Locate the cell with the specified text and output its (x, y) center coordinate. 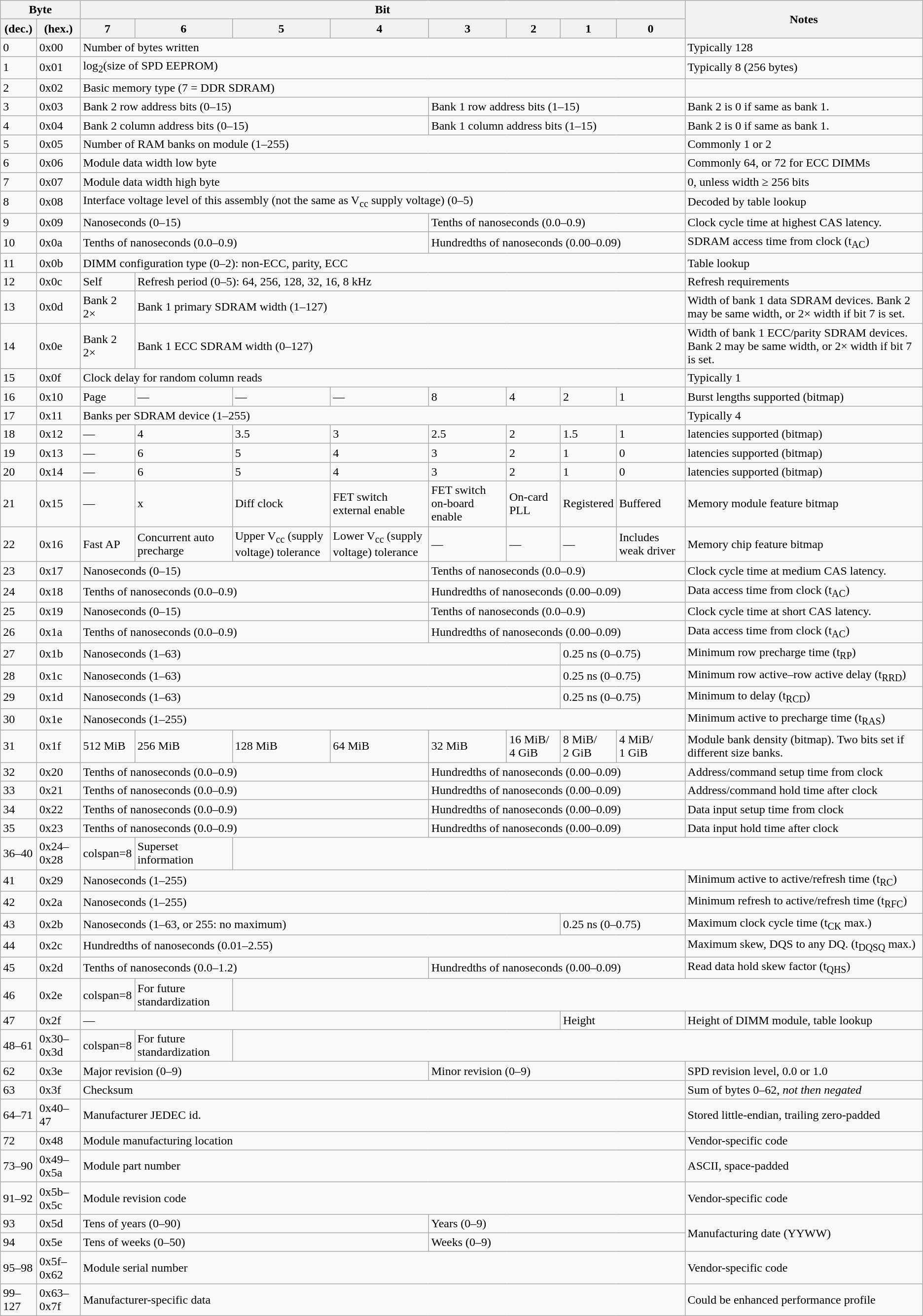
13 (19, 308)
0x05 (58, 144)
0, unless width ≥ 256 bits (804, 182)
Module part number (383, 1166)
Concurrent auto precharge (183, 544)
Module data width low byte (383, 163)
512 MiB (107, 746)
21 (19, 504)
63 (19, 1090)
0x49–0x5a (58, 1166)
Width of bank 1 ECC/parity SDRAM devices. Bank 2 may be same width, or 2× width if bit 7 is set. (804, 346)
0x23 (58, 828)
0x11 (58, 416)
0x1a (58, 632)
Byte (40, 10)
Number of bytes written (383, 47)
23 (19, 571)
0x24–0x28 (58, 854)
Diff clock (281, 504)
Self (107, 281)
Manufacturer-specific data (383, 1299)
Maximum skew, DQS to any DQ. (tDQSQ max.) (804, 946)
29 (19, 697)
16 MiB/4 GiB (533, 746)
0x5b–0x5c (58, 1198)
Refresh period (0–5): 64, 256, 128, 32, 16, 8 kHz (410, 281)
36–40 (19, 854)
41 (19, 880)
62 (19, 1071)
10 (19, 242)
Table lookup (804, 263)
12 (19, 281)
Banks per SDRAM device (1–255) (383, 416)
48–61 (19, 1046)
Data input hold time after clock (804, 828)
0x2d (58, 968)
Bank 2 row address bits (0–15) (254, 106)
18 (19, 434)
25 (19, 612)
Refresh requirements (804, 281)
Maximum clock cycle time (tCK max.) (804, 924)
SDRAM access time from clock (tAC) (804, 242)
19 (19, 453)
94 (19, 1242)
72 (19, 1141)
26 (19, 632)
0x0e (58, 346)
Bit (383, 10)
Module serial number (383, 1268)
Could be enhanced performance profile (804, 1299)
22 (19, 544)
Major revision (0–9) (254, 1071)
Minimum row precharge time (tRP) (804, 654)
0x16 (58, 544)
Hundredths of nanoseconds (0.01–2.55) (383, 946)
3.5 (281, 434)
27 (19, 654)
9 (19, 222)
99–127 (19, 1299)
43 (19, 924)
Fast AP (107, 544)
4 MiB/1 GiB (651, 746)
Minor revision (0–9) (557, 1071)
Decoded by table lookup (804, 202)
Commonly 1 or 2 (804, 144)
0x1f (58, 746)
Bank 1 column address bits (1–15) (557, 125)
42 (19, 902)
0x1d (58, 697)
128 MiB (281, 746)
Clock cycle time at short CAS latency. (804, 612)
0x0c (58, 281)
31 (19, 746)
Nanoseconds (1–63, or 255: no maximum) (320, 924)
0x08 (58, 202)
Checksum (383, 1090)
91–92 (19, 1198)
0x03 (58, 106)
Module revision code (383, 1198)
Minimum refresh to active/refresh time (tRFC) (804, 902)
Registered (588, 504)
Superset information (183, 854)
0x02 (58, 88)
0x3f (58, 1090)
Number of RAM banks on module (1–255) (383, 144)
Data input setup time from clock (804, 809)
x (183, 504)
0x2a (58, 902)
0x0f (58, 378)
On-card PLL (533, 504)
Clock cycle time at highest CAS latency. (804, 222)
Width of bank 1 data SDRAM devices. Bank 2 may be same width, or 2× width if bit 7 is set. (804, 308)
20 (19, 472)
0x14 (58, 472)
Tenths of nanoseconds (0.0–1.2) (254, 968)
Memory module feature bitmap (804, 504)
0x18 (58, 591)
Weeks (0–9) (557, 1242)
Address/command hold time after clock (804, 791)
2.5 (467, 434)
17 (19, 416)
Minimum to delay (tRCD) (804, 697)
FET switch on-board enable (467, 504)
log2(size of SPD EEPROM) (383, 68)
0x2b (58, 924)
Typically 1 (804, 378)
Commonly 64, or 72 for ECC DIMMs (804, 163)
28 (19, 676)
Clock delay for random column reads (383, 378)
Basic memory type (7 = DDR SDRAM) (383, 88)
0x13 (58, 453)
0x2c (58, 946)
Address/command setup time from clock (804, 772)
0x0b (58, 263)
0x01 (58, 68)
0x06 (58, 163)
0x17 (58, 571)
(hex.) (58, 29)
34 (19, 809)
Lower Vcc (supply voltage) tolerance (380, 544)
Interface voltage level of this assembly (not the same as Vcc supply voltage) (0–5) (383, 202)
11 (19, 263)
Manufacturer JEDEC id. (383, 1115)
Page (107, 397)
Buffered (651, 504)
0x3e (58, 1071)
Bank 1 row address bits (1–15) (557, 106)
Tens of weeks (0–50) (254, 1242)
0x1c (58, 676)
Upper Vcc (supply voltage) tolerance (281, 544)
32 (19, 772)
0x2e (58, 995)
44 (19, 946)
0x63–0x7f (58, 1299)
0x5e (58, 1242)
Minimum active to active/refresh time (tRC) (804, 880)
SPD revision level, 0.0 or 1.0 (804, 1071)
Typically 128 (804, 47)
0x15 (58, 504)
46 (19, 995)
FET switch external enable (380, 504)
45 (19, 968)
Read data hold skew factor (tQHS) (804, 968)
32 MiB (467, 746)
0x19 (58, 612)
Minimum active to precharge time (tRAS) (804, 719)
Sum of bytes 0–62, not then negated (804, 1090)
0x12 (58, 434)
0x5f–0x62 (58, 1268)
0x21 (58, 791)
Module data width high byte (383, 182)
0x1b (58, 654)
0x22 (58, 809)
0x40–47 (58, 1115)
0x0a (58, 242)
Clock cycle time at medium CAS latency. (804, 571)
0x2f (58, 1020)
Typically 8 (256 bytes) (804, 68)
1.5 (588, 434)
Stored little-endian, trailing zero-padded (804, 1115)
35 (19, 828)
0x5d (58, 1223)
Manufacturing date (YYWW) (804, 1233)
Minimum row active–row active delay (tRRD) (804, 676)
Years (0–9) (557, 1223)
256 MiB (183, 746)
0x09 (58, 222)
30 (19, 719)
8 MiB/2 GiB (588, 746)
16 (19, 397)
Height of DIMM module, table lookup (804, 1020)
24 (19, 591)
Memory chip feature bitmap (804, 544)
64 MiB (380, 746)
0x20 (58, 772)
33 (19, 791)
Module bank density (bitmap). Two bits set if different size banks. (804, 746)
0x48 (58, 1141)
15 (19, 378)
Bank 1 ECC SDRAM width (0–127) (410, 346)
95–98 (19, 1268)
0x0d (58, 308)
Module manufacturing location (383, 1141)
73–90 (19, 1166)
DIMM configuration type (0–2): non-ECC, parity, ECC (383, 263)
0x00 (58, 47)
0x10 (58, 397)
47 (19, 1020)
ASCII, space-padded (804, 1166)
0x07 (58, 182)
0x29 (58, 880)
Burst lengths supported (bitmap) (804, 397)
0x30–0x3d (58, 1046)
93 (19, 1223)
64–71 (19, 1115)
Notes (804, 19)
Bank 2 column address bits (0–15) (254, 125)
Tens of years (0–90) (254, 1223)
14 (19, 346)
Height (622, 1020)
Bank 1 primary SDRAM width (1–127) (410, 308)
Typically 4 (804, 416)
0x1e (58, 719)
(dec.) (19, 29)
0x04 (58, 125)
Includes weak driver (651, 544)
